Locate the cell with the specified text and output its (X, Y) center coordinate. 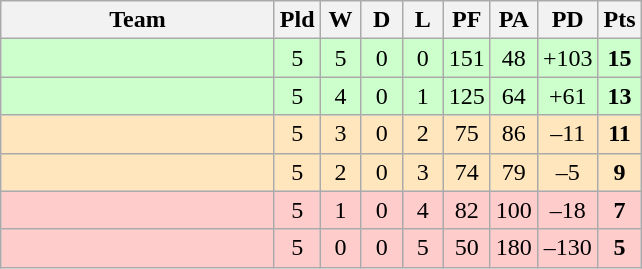
W (340, 20)
Team (138, 20)
+61 (568, 96)
D (382, 20)
–18 (568, 210)
79 (514, 172)
PD (568, 20)
86 (514, 134)
13 (620, 96)
PF (466, 20)
100 (514, 210)
125 (466, 96)
7 (620, 210)
–11 (568, 134)
+103 (568, 58)
50 (466, 248)
PA (514, 20)
Pts (620, 20)
9 (620, 172)
15 (620, 58)
75 (466, 134)
L (422, 20)
151 (466, 58)
82 (466, 210)
48 (514, 58)
11 (620, 134)
–130 (568, 248)
–5 (568, 172)
64 (514, 96)
74 (466, 172)
Pld (297, 20)
180 (514, 248)
